Pinpoint the cell where the given text exists, returning its (X, Y) midpoint coordinate. 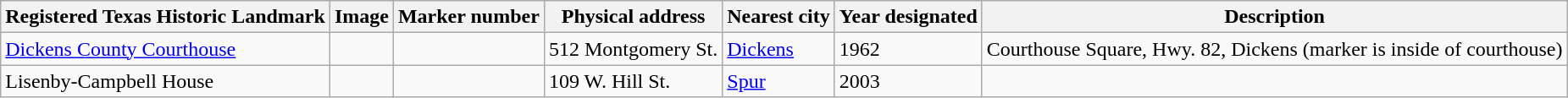
Nearest city (779, 17)
Lisenby-Campbell House (166, 81)
Dickens (779, 49)
Physical address (633, 17)
Image (361, 17)
Spur (779, 81)
Description (1274, 17)
2003 (908, 81)
Dickens County Courthouse (166, 49)
1962 (908, 49)
Registered Texas Historic Landmark (166, 17)
109 W. Hill St. (633, 81)
Marker number (468, 17)
Year designated (908, 17)
Courthouse Square, Hwy. 82, Dickens (marker is inside of courthouse) (1274, 49)
512 Montgomery St. (633, 49)
